Provide the [X, Y] coordinate of the cell's center where the given text is located.  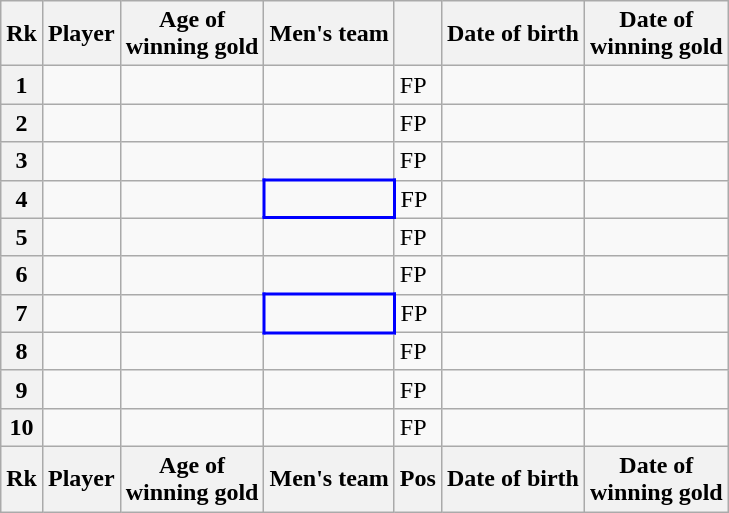
9 [22, 389]
10 [22, 427]
Pos [418, 478]
1 [22, 85]
7 [22, 313]
6 [22, 275]
2 [22, 123]
5 [22, 237]
3 [22, 161]
8 [22, 351]
4 [22, 199]
